Provide the [X, Y] coordinate of the cell's center where the given text is located.  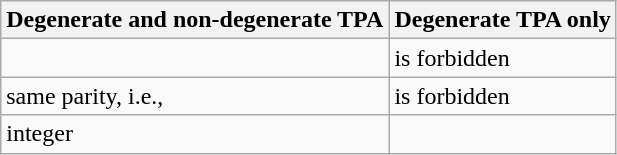
Degenerate and non-degenerate TPA [195, 20]
Degenerate TPA only [502, 20]
integer [195, 134]
same parity, i.e., [195, 96]
